Determine the [x, y] coordinate at the center of the cell enclosing the given text.  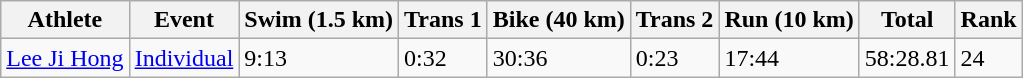
Event [184, 20]
Trans 2 [674, 20]
0:23 [674, 58]
Rank [988, 20]
Total [907, 20]
Swim (1.5 km) [319, 20]
Individual [184, 58]
0:32 [444, 58]
24 [988, 58]
Lee Ji Hong [65, 58]
17:44 [789, 58]
Bike (40 km) [558, 20]
Athlete [65, 20]
9:13 [319, 58]
30:36 [558, 58]
Trans 1 [444, 20]
58:28.81 [907, 58]
Run (10 km) [789, 20]
